Provide the (x, y) coordinate of the cell's center where the given text is located.  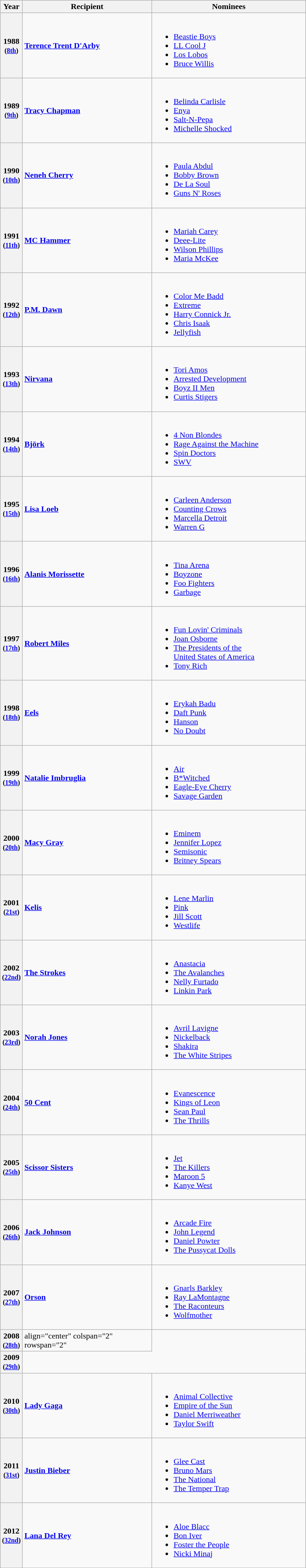
4 Non BlondesRage Against the MachineSpin DoctorsSWV (229, 444)
AnastaciaThe AvalanchesNelly FurtadoLinkin Park (229, 973)
Norah Jones (87, 1037)
Year (11, 7)
Lady Gaga (87, 1405)
Natalie Imbruglia (87, 778)
1998 (18th) (11, 713)
Gnarls BarkleyRay LaMontagneThe RaconteursWolfmother (229, 1297)
Tori AmosArrested DevelopmentBoyz II MenCurtis Stigers (229, 379)
2012 (32nd) (11, 1535)
Neneh Cherry (87, 175)
1990 (10th) (11, 175)
Paula AbdulBobby BrownDe La SoulGuns N' Roses (229, 175)
1992 (12th) (11, 310)
Color Me BaddExtremeHarry Connick Jr.Chris IsaakJellyfish (229, 310)
1993 (13th) (11, 379)
Scissor Sisters (87, 1167)
Orson (87, 1297)
Tina ArenaBoyzoneFoo FightersGarbage (229, 574)
Carleen AndersonCounting CrowsMarcella DetroitWarren G (229, 509)
Lisa Loeb (87, 509)
Lene MarlinPinkJill ScottWestlife (229, 908)
2009 (29th) (11, 1362)
1988 (8th) (11, 45)
Macy Gray (87, 843)
50 Cent (87, 1102)
Lana Del Rey (87, 1535)
Erykah BaduDaft PunkHansonNo Doubt (229, 713)
EvanescenceKings of LeonSean PaulThe Thrills (229, 1102)
2004 (24th) (11, 1102)
align="center" colspan="2" rowspan="2" (87, 1340)
2007 (27th) (11, 1297)
2008 (28th) (11, 1340)
Arcade FireJohn LegendDaniel PowterThe Pussycat Dolls (229, 1232)
1999 (19th) (11, 778)
2005 (25th) (11, 1167)
1989 (9th) (11, 110)
Aloe BlaccBon IverFoster the PeopleNicki Minaj (229, 1535)
Glee CastBruno MarsThe NationalThe Temper Trap (229, 1470)
AirB*WitchedEagle-Eye CherrySavage Garden (229, 778)
Avril LavigneNickelbackShakiraThe White Stripes (229, 1037)
Eels (87, 713)
Björk (87, 444)
Alanis Morissette (87, 574)
2010 (30th) (11, 1405)
EminemJennifer LopezSemisonicBritney Spears (229, 843)
2011 (31st) (11, 1470)
2000 (20th) (11, 843)
Tracy Chapman (87, 110)
Terence Trent D'Arby (87, 45)
2001 (21st) (11, 908)
Jack Johnson (87, 1232)
Belinda CarlisleEnyaSalt-N-PepaMichelle Shocked (229, 110)
1996 (16th) (11, 574)
JetThe KillersMaroon 5Kanye West (229, 1167)
1995 (15th) (11, 509)
Beastie BoysLL Cool JLos LobosBruce Willis (229, 45)
2006 (26th) (11, 1232)
Fun Lovin' CriminalsJoan OsborneThe Presidents of theUnited States of AmericaTony Rich (229, 643)
P.M. Dawn (87, 310)
MC Hammer (87, 240)
Recipient (87, 7)
The Strokes (87, 973)
Mariah CareyDeee-LiteWilson PhillipsMaria McKee (229, 240)
1991 (11th) (11, 240)
Robert Miles (87, 643)
2003 (23rd) (11, 1037)
Nirvana (87, 379)
Justin Bieber (87, 1470)
Kelis (87, 908)
2002 (22nd) (11, 973)
Nominees (229, 7)
1994 (14th) (11, 444)
1997 (17th) (11, 643)
Animal CollectiveEmpire of the SunDaniel MerriweatherTaylor Swift (229, 1405)
